Identify which cell holds the provided text, then report its [x, y] central coordinate. 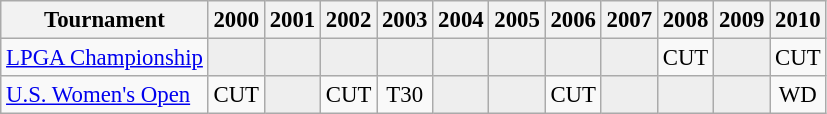
2003 [405, 20]
LPGA Championship [104, 58]
2002 [348, 20]
2005 [517, 20]
WD [798, 95]
2007 [629, 20]
2000 [236, 20]
U.S. Women's Open [104, 95]
2010 [798, 20]
2008 [685, 20]
2001 [292, 20]
T30 [405, 95]
2004 [461, 20]
Tournament [104, 20]
2009 [742, 20]
2006 [573, 20]
